Identify which cell holds the provided text, then report its (x, y) central coordinate. 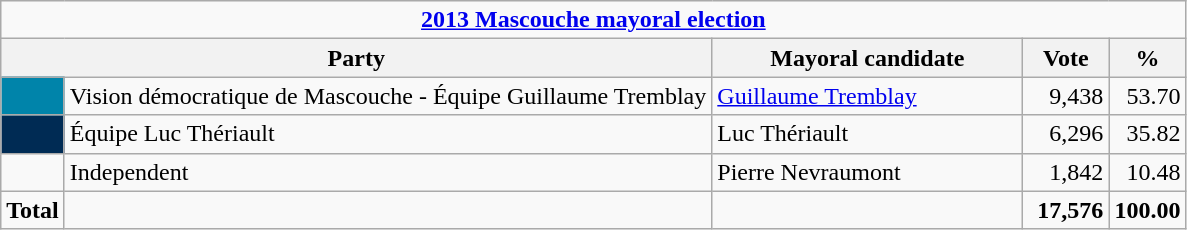
Vote (1066, 58)
1,842 (1066, 172)
Guillaume Tremblay (868, 96)
Party (356, 58)
10.48 (1148, 172)
100.00 (1148, 210)
35.82 (1148, 134)
% (1148, 58)
Vision démocratique de Mascouche - Équipe Guillaume Tremblay (388, 96)
6,296 (1066, 134)
Total (33, 210)
2013 Mascouche mayoral election (594, 20)
17,576 (1066, 210)
Équipe Luc Thériault (388, 134)
Pierre Nevraumont (868, 172)
Luc Thériault (868, 134)
Independent (388, 172)
9,438 (1066, 96)
53.70 (1148, 96)
Mayoral candidate (868, 58)
